Identify which cell holds the provided text, then report its (x, y) central coordinate. 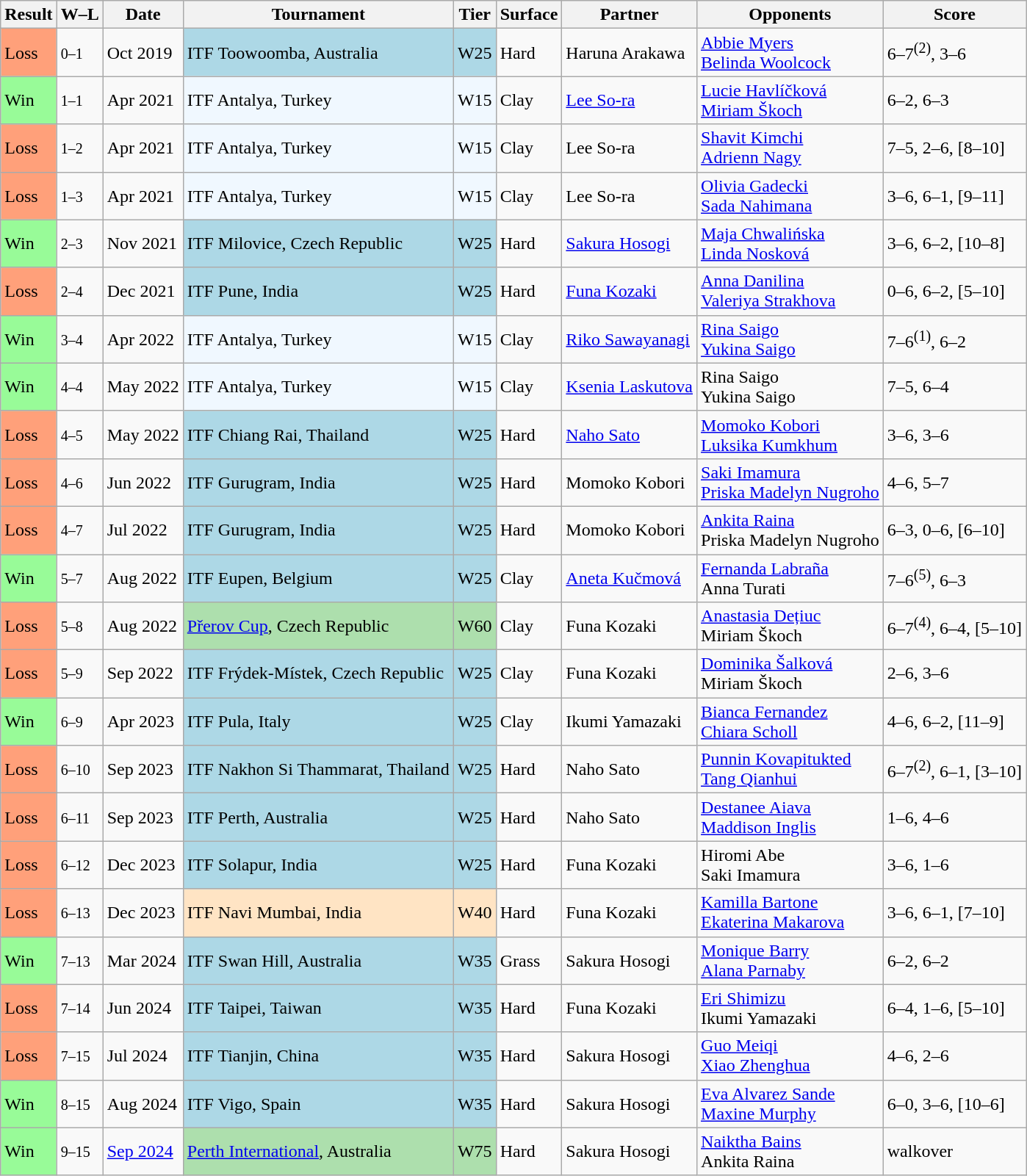
Riko Sawayanagi (630, 339)
7–6(5), 6–3 (954, 577)
0–1 (79, 53)
Maja Chwalińska Linda Nosková (790, 244)
Anna Danilina Valeriya Strakhova (790, 291)
6–12 (79, 865)
ITF Taipei, Taiwan (318, 1008)
ITF Chiang Rai, Thailand (318, 435)
Grass (529, 961)
5–7 (79, 577)
Jul 2022 (143, 530)
7–13 (79, 961)
3–6, 1–6 (954, 865)
ITF Swan Hill, Australia (318, 961)
Saki Imamura Priska Madelyn Nugroho (790, 482)
Eva Alvarez Sande Maxine Murphy (790, 1103)
Tournament (318, 15)
Apr 2023 (143, 721)
0–6, 6–2, [5–10] (954, 291)
W–L (79, 15)
7–5, 2–6, [8–10] (954, 148)
Date (143, 15)
Olivia Gadecki Sada Nahimana (790, 195)
6–2, 6–3 (954, 100)
Sep 2024 (143, 1152)
Opponents (790, 15)
3–6, 6–1, [9–11] (954, 195)
8–15 (79, 1103)
7–14 (79, 1008)
3–6, 6–1, [7–10] (954, 912)
W75 (475, 1152)
ITF Navi Mumbai, India (318, 912)
3–6, 3–6 (954, 435)
ITF Toowoomba, Australia (318, 53)
7–15 (79, 1056)
Destanee Aiava Maddison Inglis (790, 817)
6–2, 6–2 (954, 961)
Haruna Arakawa (630, 53)
Dec 2021 (143, 291)
ITF Tianjin, China (318, 1056)
Perth International, Australia (318, 1152)
Dominika Šalková Miriam Škoch (790, 674)
6–11 (79, 817)
ITF Pula, Italy (318, 721)
4–5 (79, 435)
Kamilla Bartone Ekaterina Makarova (790, 912)
Nov 2021 (143, 244)
Monique Barry Alana Parnaby (790, 961)
ITF Pune, India (318, 291)
ITF Perth, Australia (318, 817)
Apr 2022 (143, 339)
ITF Frýdek-Místek, Czech Republic (318, 674)
Surface (529, 15)
4–6 (79, 482)
Punnin Kovapitukted Tang Qianhui (790, 770)
4–6, 6–2, [11–9] (954, 721)
Momoko Kobori Luksika Kumkhum (790, 435)
Mar 2024 (143, 961)
ITF Milovice, Czech Republic (318, 244)
2–4 (79, 291)
Jul 2024 (143, 1056)
4–6, 5–7 (954, 482)
Partner (630, 15)
2–3 (79, 244)
Abbie Myers Belinda Woolcock (790, 53)
9–15 (79, 1152)
1–3 (79, 195)
Ankita Raina Priska Madelyn Nugroho (790, 530)
walkover (954, 1152)
Ikumi Yamazaki (630, 721)
ITF Solapur, India (318, 865)
ITF Eupen, Belgium (318, 577)
6–10 (79, 770)
Přerov Cup, Czech Republic (318, 626)
Anastasia Dețiuc Miriam Škoch (790, 626)
Fernanda Labraña Anna Turati (790, 577)
6–7(2), 3–6 (954, 53)
W40 (475, 912)
ITF Nakhon Si Thammarat, Thailand (318, 770)
4–6, 2–6 (954, 1056)
4–7 (79, 530)
Result (29, 15)
5–9 (79, 674)
W60 (475, 626)
1–1 (79, 100)
Eri Shimizu Ikumi Yamazaki (790, 1008)
Guo Meiqi Xiao Zhenghua (790, 1056)
1–2 (79, 148)
Lucie Havlíčková Miriam Škoch (790, 100)
3–6, 6–2, [10–8] (954, 244)
6–4, 1–6, [5–10] (954, 1008)
4–4 (79, 386)
Shavit Kimchi Adrienn Nagy (790, 148)
1–6, 4–6 (954, 817)
Jun 2022 (143, 482)
6–13 (79, 912)
6–9 (79, 721)
Bianca Fernandez Chiara Scholl (790, 721)
7–6(1), 6–2 (954, 339)
Aug 2024 (143, 1103)
Sep 2022 (143, 674)
Ksenia Laskutova (630, 386)
Jun 2024 (143, 1008)
Hiromi Abe Saki Imamura (790, 865)
Score (954, 15)
5–8 (79, 626)
6–0, 3–6, [10–6] (954, 1103)
6–7(2), 6–1, [3–10] (954, 770)
6–3, 0–6, [6–10] (954, 530)
2–6, 3–6 (954, 674)
Aneta Kučmová (630, 577)
Oct 2019 (143, 53)
Naiktha Bains Ankita Raina (790, 1152)
6–7(4), 6–4, [5–10] (954, 626)
7–5, 6–4 (954, 386)
Tier (475, 15)
ITF Vigo, Spain (318, 1103)
3–4 (79, 339)
